Scan for the cell matching the given text and deliver its (X, Y) coordinate at center. 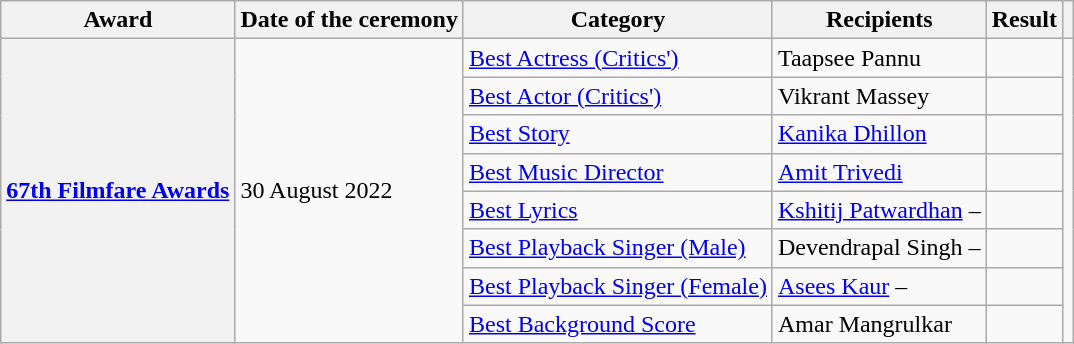
Best Background Score (618, 324)
Vikrant Massey (879, 96)
Best Playback Singer (Female) (618, 286)
Date of the ceremony (350, 20)
Kshitij Patwardhan – (879, 210)
Amar Mangrulkar (879, 324)
Kanika Dhillon (879, 134)
Taapsee Pannu (879, 58)
Best Lyrics (618, 210)
Asees Kaur – (879, 286)
Recipients (879, 20)
Best Actor (Critics') (618, 96)
Result (1024, 20)
67th Filmfare Awards (118, 191)
Best Actress (Critics') (618, 58)
Award (118, 20)
Category (618, 20)
Best Story (618, 134)
30 August 2022 (350, 191)
Best Music Director (618, 172)
Best Playback Singer (Male) (618, 248)
Devendrapal Singh – (879, 248)
Amit Trivedi (879, 172)
